From the cell containing the given text, extract its center point as (x, y) coordinate. 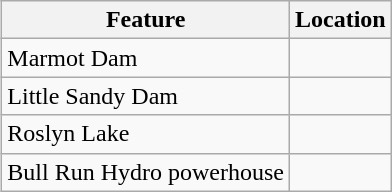
Little Sandy Dam (146, 96)
Location (341, 20)
Bull Run Hydro powerhouse (146, 172)
Feature (146, 20)
Roslyn Lake (146, 134)
Marmot Dam (146, 58)
